Capture the cell that displays the provided text and extract its [x, y] central coordinate. 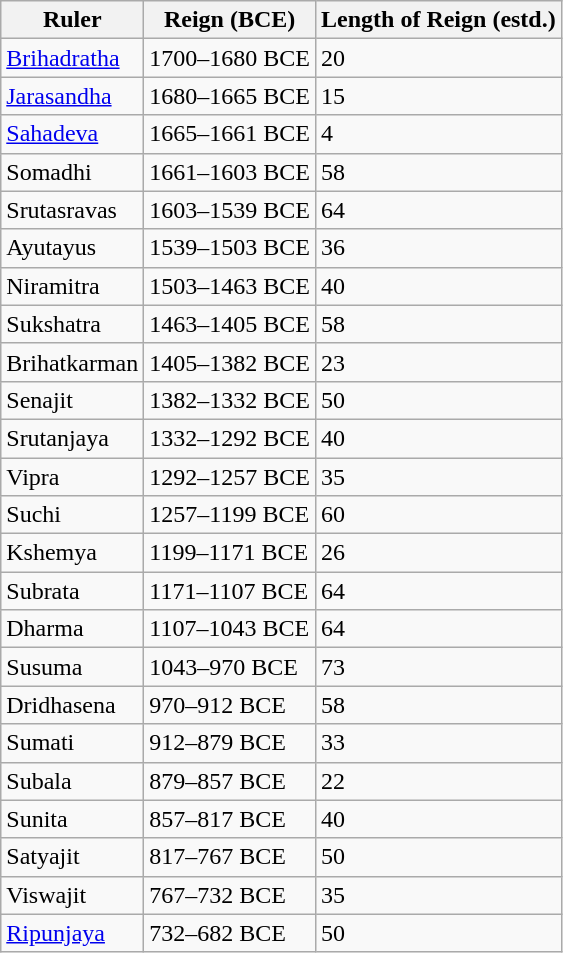
Length of Reign (estd.) [439, 20]
4 [439, 134]
767–732 BCE [230, 895]
Brihatkarman [72, 362]
912–879 BCE [230, 743]
Niramitra [72, 286]
1382–1332 BCE [230, 400]
1043–970 BCE [230, 667]
Ayutayus [72, 248]
15 [439, 96]
1405–1382 BCE [230, 362]
Suchi [72, 515]
Subrata [72, 591]
1463–1405 BCE [230, 324]
1539–1503 BCE [230, 248]
1199–1171 BCE [230, 553]
Srutasravas [72, 210]
Vipra [72, 477]
817–767 BCE [230, 857]
Srutanjaya [72, 438]
22 [439, 781]
Reign (BCE) [230, 20]
20 [439, 58]
Satyajit [72, 857]
73 [439, 667]
Brihadratha [72, 58]
36 [439, 248]
Jarasandha [72, 96]
1292–1257 BCE [230, 477]
Ripunjaya [72, 933]
1680–1665 BCE [230, 96]
Somadhi [72, 172]
Dharma [72, 629]
879–857 BCE [230, 781]
33 [439, 743]
Sukshatra [72, 324]
1171–1107 BCE [230, 591]
1332–1292 BCE [230, 438]
1503–1463 BCE [230, 286]
Ruler [72, 20]
Viswajit [72, 895]
970–912 BCE [230, 705]
Sumati [72, 743]
Kshemya [72, 553]
Subala [72, 781]
1661–1603 BCE [230, 172]
1107–1043 BCE [230, 629]
1700–1680 BCE [230, 58]
1665–1661 BCE [230, 134]
Senajit [72, 400]
Sahadeva [72, 134]
1257–1199 BCE [230, 515]
1603–1539 BCE [230, 210]
23 [439, 362]
857–817 BCE [230, 819]
26 [439, 553]
Susuma [72, 667]
Sunita [72, 819]
Dridhasena [72, 705]
732–682 BCE [230, 933]
60 [439, 515]
